Pinpoint the cell where the given text exists, returning its [x, y] midpoint coordinate. 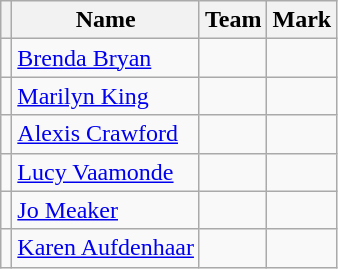
Alexis Crawford [106, 134]
Name [106, 20]
Marilyn King [106, 96]
Brenda Bryan [106, 58]
Team [233, 20]
Karen Aufdenhaar [106, 248]
Mark [302, 20]
Lucy Vaamonde [106, 172]
Jo Meaker [106, 210]
